Output the (X, Y) coordinate of the center of the cell containing the given text.  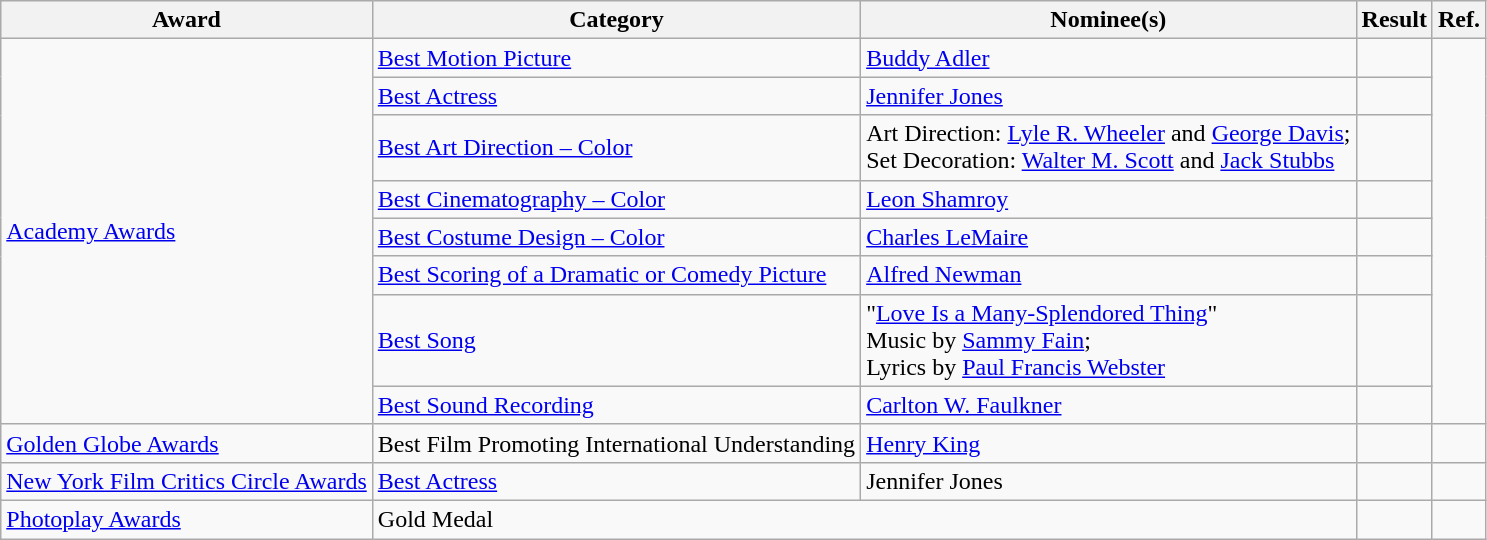
Gold Medal (864, 519)
Art Direction: Lyle R. Wheeler and George Davis; Set Decoration: Walter M. Scott and Jack Stubbs (1108, 148)
Best Art Direction – Color (616, 148)
Nominee(s) (1108, 20)
New York Film Critics Circle Awards (187, 481)
Result (1394, 20)
Category (616, 20)
Leon Shamroy (1108, 199)
Carlton W. Faulkner (1108, 405)
Alfred Newman (1108, 275)
Charles LeMaire (1108, 237)
Award (187, 20)
Best Film Promoting International Understanding (616, 443)
Golden Globe Awards (187, 443)
Academy Awards (187, 232)
Best Costume Design – Color (616, 237)
"Love Is a Many-Splendored Thing" Music by Sammy Fain; Lyrics by Paul Francis Webster (1108, 340)
Best Song (616, 340)
Buddy Adler (1108, 58)
Ref. (1458, 20)
Best Sound Recording (616, 405)
Best Scoring of a Dramatic or Comedy Picture (616, 275)
Best Motion Picture (616, 58)
Best Cinematography – Color (616, 199)
Henry King (1108, 443)
Photoplay Awards (187, 519)
